Determine the [x, y] coordinate at the center of the cell enclosing the given text.  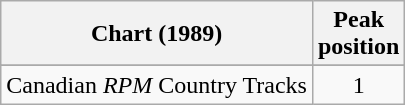
Chart (1989) [157, 34]
1 [358, 85]
Peakposition [358, 34]
Canadian RPM Country Tracks [157, 85]
